Detect which cell encompasses the target text, then output its [X, Y] center coordinate. 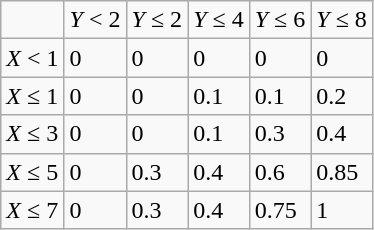
Y ≤ 4 [219, 20]
0.6 [280, 172]
0.85 [342, 172]
Y < 2 [95, 20]
X ≤ 1 [32, 96]
X < 1 [32, 58]
Y ≤ 2 [157, 20]
X ≤ 7 [32, 210]
0.75 [280, 210]
Y ≤ 8 [342, 20]
1 [342, 210]
X ≤ 3 [32, 134]
0.2 [342, 96]
X ≤ 5 [32, 172]
Y ≤ 6 [280, 20]
